For the text-containing cell, return its midpoint in [X, Y] coordinate format. 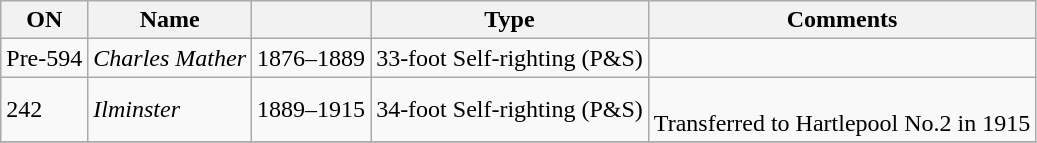
1876–1889 [312, 58]
Pre-594 [44, 58]
33-foot Self-righting (P&S) [510, 58]
34-foot Self-righting (P&S) [510, 110]
Charles Mather [170, 58]
Comments [842, 20]
1889–1915 [312, 110]
Type [510, 20]
Name [170, 20]
Ilminster [170, 110]
ON [44, 20]
242 [44, 110]
Transferred to Hartlepool No.2 in 1915 [842, 110]
